Capture the cell that displays the provided text and extract its [X, Y] central coordinate. 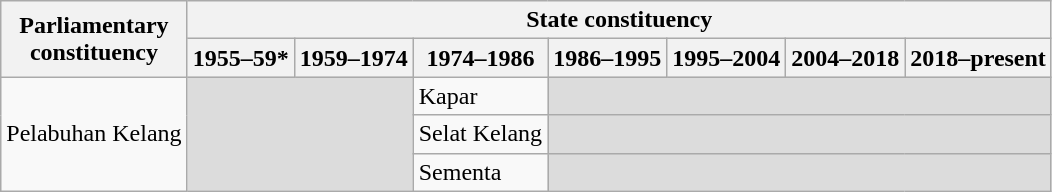
Selat Kelang [480, 134]
Pelabuhan Kelang [94, 134]
State constituency [619, 20]
1959–1974 [354, 58]
Parliamentaryconstituency [94, 39]
1986–1995 [608, 58]
1955–59* [240, 58]
2018–present [978, 58]
1974–1986 [480, 58]
Kapar [480, 96]
Sementa [480, 172]
2004–2018 [846, 58]
1995–2004 [726, 58]
